Locate the cell with the specified text and output its [x, y] center coordinate. 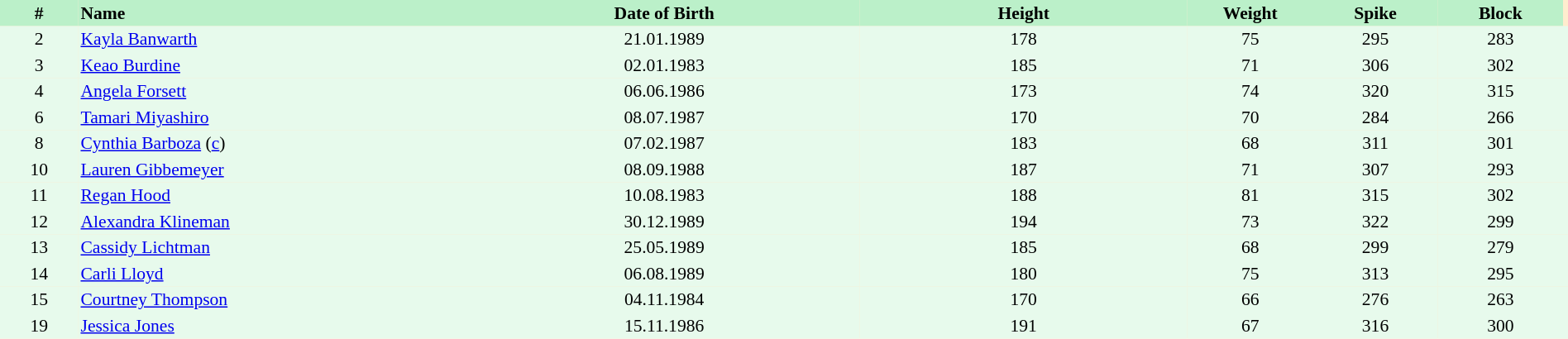
Carli Lloyd [273, 274]
10.08.1983 [664, 195]
67 [1250, 326]
293 [1500, 169]
Courtney Thompson [273, 299]
266 [1500, 117]
12 [39, 222]
04.11.1984 [664, 299]
283 [1500, 40]
187 [1024, 169]
183 [1024, 144]
276 [1374, 299]
Tamari Miyashiro [273, 117]
306 [1374, 65]
Cynthia Barboza (c) [273, 144]
4 [39, 91]
14 [39, 274]
Regan Hood [273, 195]
Lauren Gibbemeyer [273, 169]
13 [39, 248]
Block [1500, 13]
300 [1500, 326]
19 [39, 326]
08.09.1988 [664, 169]
316 [1374, 326]
Weight [1250, 13]
194 [1024, 222]
Keao Burdine [273, 65]
284 [1374, 117]
Name [273, 13]
8 [39, 144]
25.05.1989 [664, 248]
173 [1024, 91]
320 [1374, 91]
81 [1250, 195]
70 [1250, 117]
02.01.1983 [664, 65]
2 [39, 40]
11 [39, 195]
Cassidy Lichtman [273, 248]
21.01.1989 [664, 40]
15 [39, 299]
Kayla Banwarth [273, 40]
307 [1374, 169]
322 [1374, 222]
66 [1250, 299]
Date of Birth [664, 13]
06.08.1989 [664, 274]
178 [1024, 40]
Angela Forsett [273, 91]
311 [1374, 144]
Height [1024, 13]
06.06.1986 [664, 91]
07.02.1987 [664, 144]
188 [1024, 195]
08.07.1987 [664, 117]
74 [1250, 91]
Alexandra Klineman [273, 222]
Jessica Jones [273, 326]
301 [1500, 144]
279 [1500, 248]
73 [1250, 222]
30.12.1989 [664, 222]
10 [39, 169]
15.11.1986 [664, 326]
180 [1024, 274]
313 [1374, 274]
263 [1500, 299]
3 [39, 65]
# [39, 13]
Spike [1374, 13]
191 [1024, 326]
6 [39, 117]
